Provide the (x, y) coordinate of the cell's center where the given text is located.  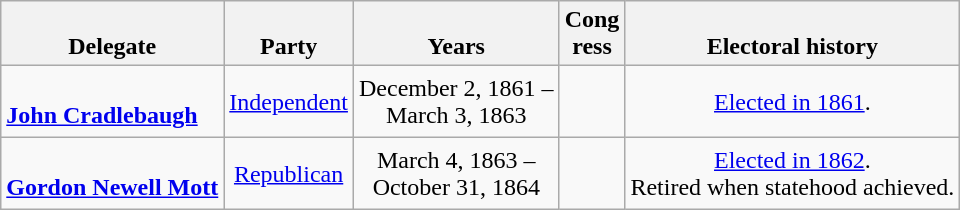
John Cradlebaugh (112, 102)
Gordon Newell Mott (112, 174)
Elected in 1862.Retired when statehood achieved. (792, 174)
Independent (289, 102)
Congress (592, 34)
Electoral history (792, 34)
Delegate (112, 34)
Party (289, 34)
March 4, 1863 –October 31, 1864 (456, 174)
Elected in 1861. (792, 102)
December 2, 1861 –March 3, 1863 (456, 102)
Years (456, 34)
Republican (289, 174)
